Return the (X, Y) coordinate for the center point of the cell that contains the specified text.  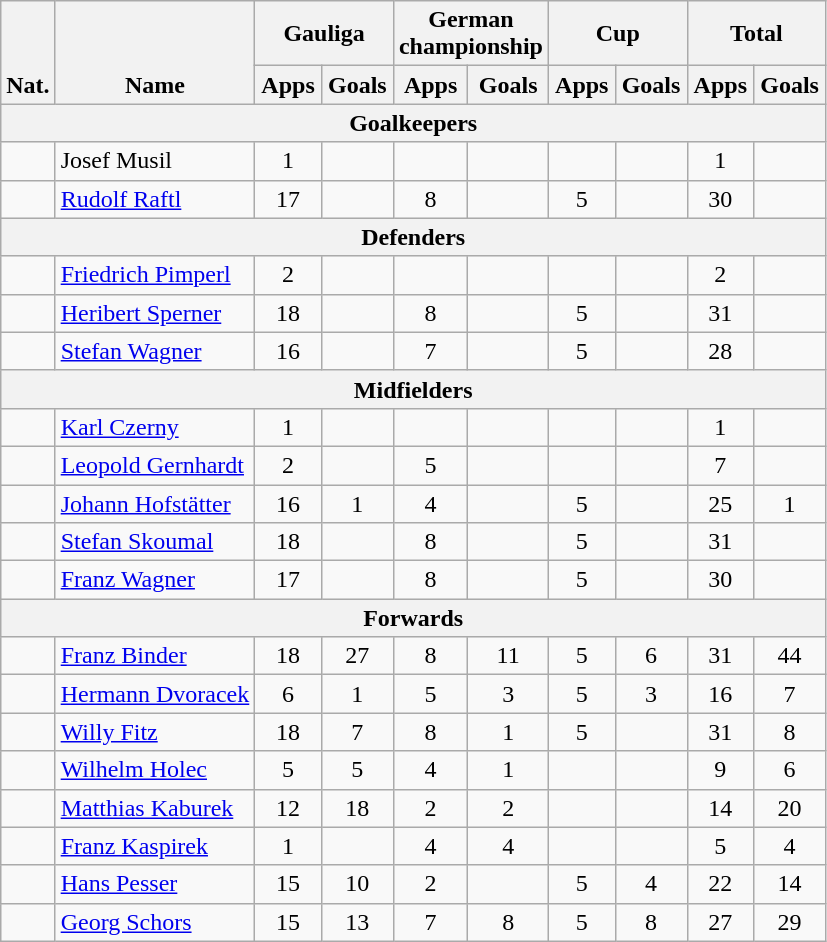
12 (288, 808)
13 (357, 922)
Rudolf Raftl (155, 199)
Friedrich Pimperl (155, 275)
Total (756, 34)
29 (790, 922)
Franz Kaspirek (155, 846)
22 (720, 884)
9 (720, 770)
Willy Fitz (155, 732)
Johann Hofstätter (155, 503)
44 (790, 656)
Leopold Gernhardt (155, 465)
Goalkeepers (414, 123)
Defenders (414, 237)
Name (155, 52)
Cup (618, 34)
11 (508, 656)
Stefan Skoumal (155, 542)
German championship (470, 34)
Midfielders (414, 389)
25 (720, 503)
Nat. (28, 52)
Stefan Wagner (155, 351)
Franz Wagner (155, 580)
Hans Pesser (155, 884)
Wilhelm Holec (155, 770)
28 (720, 351)
Karl Czerny (155, 427)
Heribert Sperner (155, 313)
10 (357, 884)
Forwards (414, 618)
Josef Musil (155, 161)
Matthias Kaburek (155, 808)
Georg Schors (155, 922)
Franz Binder (155, 656)
Hermann Dvoracek (155, 694)
Gauliga (324, 34)
20 (790, 808)
